Locate the cell with the specified text and output its (X, Y) center coordinate. 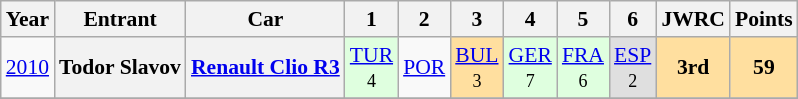
59 (764, 68)
GER7 (530, 68)
3 (476, 19)
TUR4 (372, 68)
6 (632, 19)
1 (372, 19)
BUL3 (476, 68)
2 (424, 19)
POR (424, 68)
3rd (693, 68)
5 (583, 19)
2010 (28, 68)
Todor Slavov (120, 68)
4 (530, 19)
Renault Clio R3 (266, 68)
ESP2 (632, 68)
Year (28, 19)
JWRC (693, 19)
Points (764, 19)
Entrant (120, 19)
FRA6 (583, 68)
Car (266, 19)
